Capture the cell that displays the provided text and extract its (x, y) central coordinate. 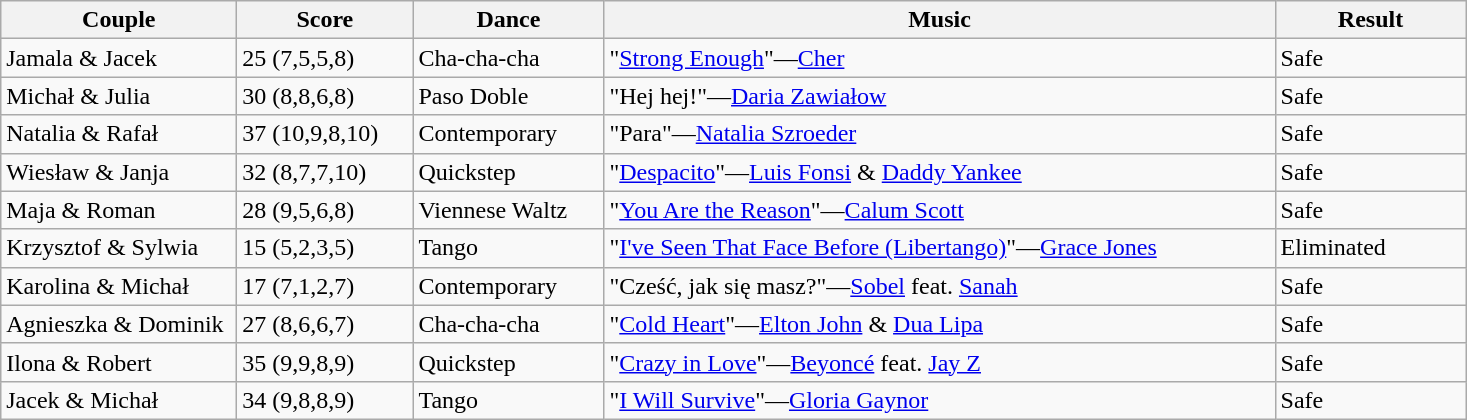
27 (8,6,6,7) (325, 324)
"You Are the Reason"—Calum Scott (940, 210)
32 (8,7,7,10) (325, 172)
Wiesław & Janja (119, 172)
Krzysztof & Sylwia (119, 248)
"Strong Enough"—Cher (940, 58)
Couple (119, 20)
30 (8,8,6,8) (325, 96)
Jacek & Michał (119, 400)
Eliminated (1370, 248)
34 (9,8,8,9) (325, 400)
"I've Seen That Face Before (Libertango)"—Grace Jones (940, 248)
Natalia & Rafał (119, 134)
Agnieszka & Dominik (119, 324)
Viennese Waltz (508, 210)
"Cold Heart"—Elton John & Dua Lipa (940, 324)
Result (1370, 20)
"Para"—Natalia Szroeder (940, 134)
"Hej hej!"—Daria Zawiałow (940, 96)
Michał & Julia (119, 96)
"Despacito"—Luis Fonsi & Daddy Yankee (940, 172)
Jamala & Jacek (119, 58)
Score (325, 20)
Dance (508, 20)
Karolina & Michał (119, 286)
37 (10,9,8,10) (325, 134)
"Cześć, jak się masz?"—Sobel feat. Sanah (940, 286)
Ilona & Robert (119, 362)
Music (940, 20)
"I Will Survive"—Gloria Gaynor (940, 400)
17 (7,1,2,7) (325, 286)
35 (9,9,8,9) (325, 362)
Paso Doble (508, 96)
Maja & Roman (119, 210)
15 (5,2,3,5) (325, 248)
28 (9,5,6,8) (325, 210)
25 (7,5,5,8) (325, 58)
"Crazy in Love"—Beyoncé feat. Jay Z (940, 362)
